Provide the [X, Y] coordinate of the cell's center where the given text is located.  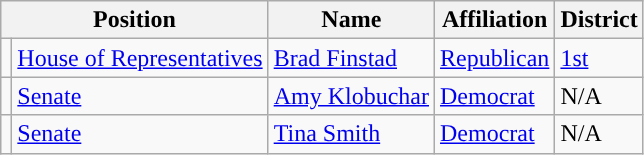
House of Representatives [140, 58]
Amy Klobuchar [351, 96]
Position [134, 20]
Tina Smith [351, 134]
Affiliation [495, 20]
1st [599, 58]
Name [351, 20]
Brad Finstad [351, 58]
District [599, 20]
Republican [495, 58]
